Pinpoint the cell where the given text exists, returning its [x, y] midpoint coordinate. 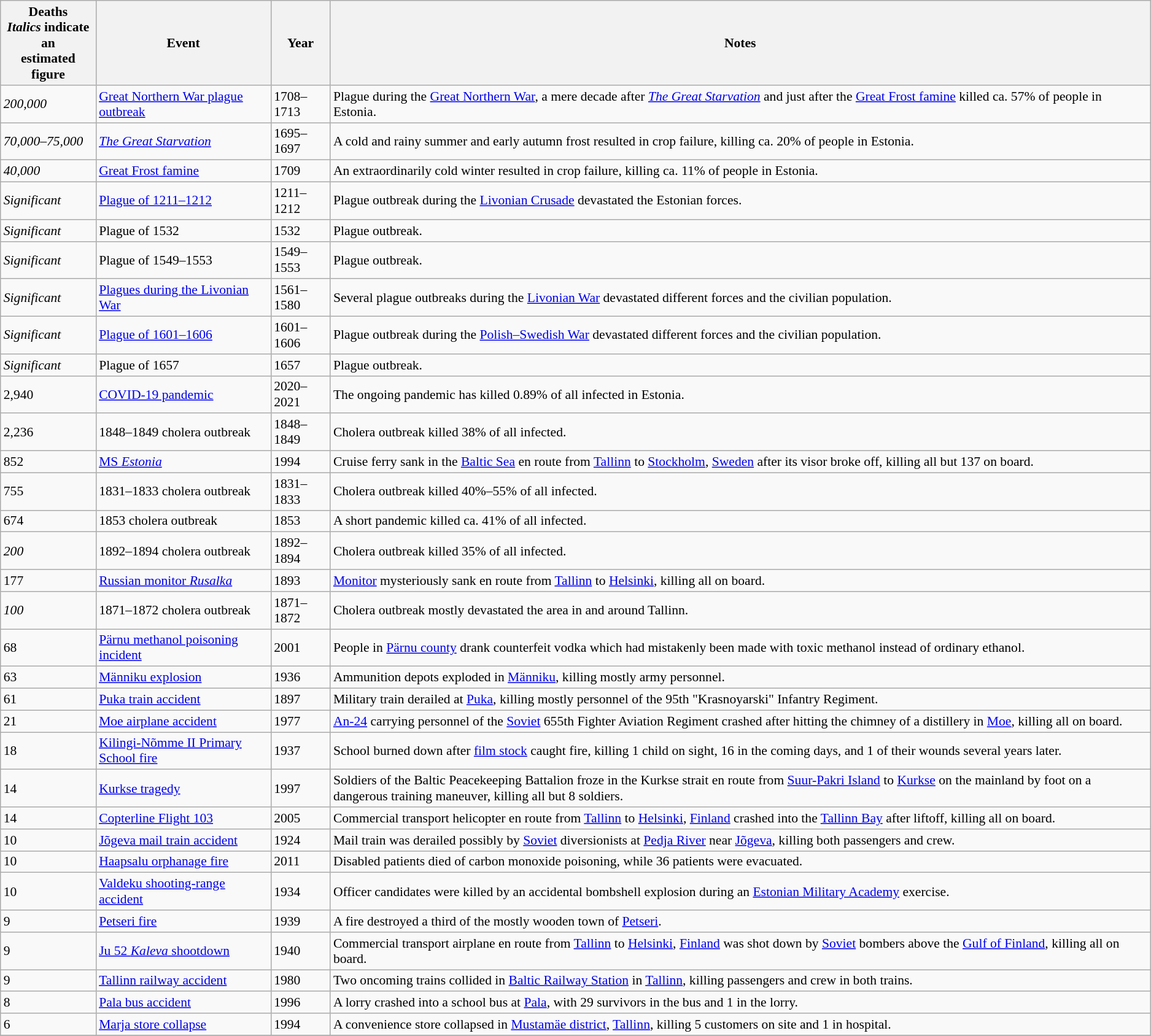
674 [48, 521]
1708–1713 [301, 104]
Pala bus accident [183, 1003]
Officer candidates were killed by an accidental bombshell explosion during an Estonian Military Academy exercise. [740, 891]
1695–1697 [301, 141]
Year [301, 43]
100 [48, 610]
Great Northern War plague outbreak [183, 104]
Plague of 1601–1606 [183, 335]
61 [48, 700]
Mail train was derailed possibly by Soviet diversionists at Pedja River near Jõgeva, killing both passengers and crew. [740, 840]
Kilingi-Nõmme II Primary School fire [183, 751]
Plague outbreak during the Livonian Crusade devastated the Estonian forces. [740, 201]
1893 [301, 581]
1211–1212 [301, 201]
70,000–75,000 [48, 141]
Russian monitor Rusalka [183, 581]
Monitor mysteriously sank en route from Tallinn to Helsinki, killing all on board. [740, 581]
Plagues during the Livonian War [183, 298]
Military train derailed at Puka, killing mostly personnel of the 95th "Krasnoyarski" Infantry Regiment. [740, 700]
852 [48, 462]
1848–1849 [301, 432]
68 [48, 648]
1871–1872 [301, 610]
63 [48, 678]
Cholera outbreak killed 35% of all infected. [740, 551]
21 [48, 721]
1924 [301, 840]
Plague of 1657 [183, 365]
Plague of 1549–1553 [183, 260]
1831–1833 [301, 491]
200 [48, 551]
The Great Starvation [183, 141]
200,000 [48, 104]
2001 [301, 648]
Haapsalu orphanage fire [183, 862]
School burned down after film stock caught fire, killing 1 child on sight, 16 in the coming days, and 1 of their wounds several years later. [740, 751]
2020–2021 [301, 394]
A fire destroyed a third of the mostly wooden town of Petseri. [740, 921]
18 [48, 751]
Commercial transport helicopter en route from Tallinn to Helsinki, Finland crashed into the Tallinn Bay after liftoff, killing all on board. [740, 818]
Ammunition depots exploded in Männiku, killing mostly army personnel. [740, 678]
Copterline Flight 103 [183, 818]
1853 [301, 521]
Petseri fire [183, 921]
Several plague outbreaks during the Livonian War devastated different forces and the civilian population. [740, 298]
8 [48, 1003]
Puka train accident [183, 700]
Plague of 1211–1212 [183, 201]
Moe airplane accident [183, 721]
Kurkse tragedy [183, 788]
A cold and rainy summer and early autumn frost resulted in crop failure, killing ca. 20% of people in Estonia. [740, 141]
A lorry crashed into a school bus at Pala, with 29 survivors in the bus and 1 in the lorry. [740, 1003]
Event [183, 43]
1977 [301, 721]
1853 cholera outbreak [183, 521]
1940 [301, 951]
1892–1894 cholera outbreak [183, 551]
Notes [740, 43]
Plague outbreak during the Polish–Swedish War devastated different forces and the civilian population. [740, 335]
2011 [301, 862]
Cruise ferry sank in the Baltic Sea en route from Tallinn to Stockholm, Sweden after its visor broke off, killing all but 137 on board. [740, 462]
1939 [301, 921]
1532 [301, 231]
Two oncoming trains collided in Baltic Railway Station in Tallinn, killing passengers and crew in both trains. [740, 981]
Marja store collapse [183, 1024]
1892–1894 [301, 551]
2005 [301, 818]
People in Pärnu county drank counterfeit vodka which had mistakenly been made with toxic methanol instead of ordinary ethanol. [740, 648]
An extraordinarily cold winter resulted in crop failure, killing ca. 11% of people in Estonia. [740, 171]
1709 [301, 171]
40,000 [48, 171]
1848–1849 cholera outbreak [183, 432]
177 [48, 581]
Valdeku shooting-range accident [183, 891]
COVID-19 pandemic [183, 394]
1996 [301, 1003]
Cholera outbreak killed 38% of all infected. [740, 432]
6 [48, 1024]
A short pandemic killed ca. 41% of all infected. [740, 521]
1871–1872 cholera outbreak [183, 610]
A convenience store collapsed in Mustamäe district, Tallinn, killing 5 customers on site and 1 in hospital. [740, 1024]
The ongoing pandemic has killed 0.89% of all infected in Estonia. [740, 394]
Deaths Italics indicate anestimated figure [48, 43]
1831–1833 cholera outbreak [183, 491]
Männiku explosion [183, 678]
2,236 [48, 432]
Tallinn railway accident [183, 981]
Jõgeva mail train accident [183, 840]
Great Frost famine [183, 171]
1657 [301, 365]
Disabled patients died of carbon monoxide poisoning, while 36 patients were evacuated. [740, 862]
Cholera outbreak killed 40%–55% of all infected. [740, 491]
1934 [301, 891]
Ju 52 Kaleva shootdown [183, 951]
1997 [301, 788]
Pärnu methanol poisoning incident [183, 648]
MS Estonia [183, 462]
1549–1553 [301, 260]
2,940 [48, 394]
755 [48, 491]
1601–1606 [301, 335]
1897 [301, 700]
Cholera outbreak mostly devastated the area in and around Tallinn. [740, 610]
1936 [301, 678]
1980 [301, 981]
1937 [301, 751]
1561–1580 [301, 298]
Plague of 1532 [183, 231]
